For the text-containing cell, return its midpoint in [x, y] coordinate format. 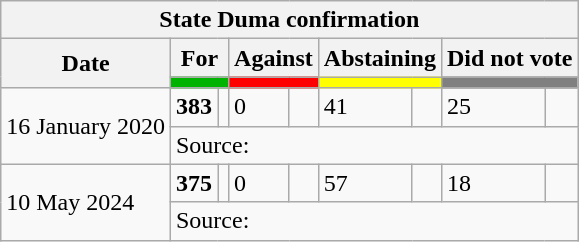
375 [194, 183]
57 [365, 183]
Abstaining [380, 58]
25 [493, 107]
For [199, 58]
10 May 2024 [86, 202]
Did not vote [509, 58]
State Duma confirmation [290, 20]
Date [86, 64]
16 January 2020 [86, 126]
Against [274, 58]
41 [365, 107]
18 [493, 183]
383 [194, 107]
